Output the (x, y) coordinate of the center of the cell containing the given text.  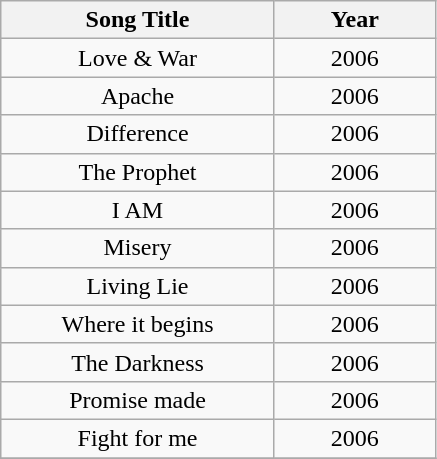
Apache (138, 96)
Song Title (138, 20)
Difference (138, 134)
Promise made (138, 400)
Love & War (138, 58)
Living Lie (138, 286)
The Prophet (138, 172)
I AM (138, 210)
Fight for me (138, 438)
Misery (138, 248)
Year (354, 20)
Where it begins (138, 324)
The Darkness (138, 362)
